Determine the [X, Y] coordinate at the center of the cell enclosing the given text.  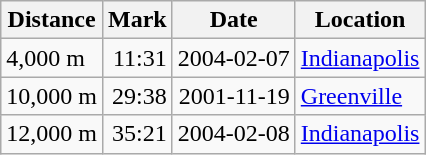
4,000 m [52, 58]
Date [234, 20]
35:21 [137, 134]
11:31 [137, 58]
10,000 m [52, 96]
Mark [137, 20]
12,000 m [52, 134]
2004-02-08 [234, 134]
Greenville [360, 96]
2004-02-07 [234, 58]
Location [360, 20]
29:38 [137, 96]
Distance [52, 20]
2001-11-19 [234, 96]
